Search for the cell housing the specified text and yield its (x, y) center coordinate. 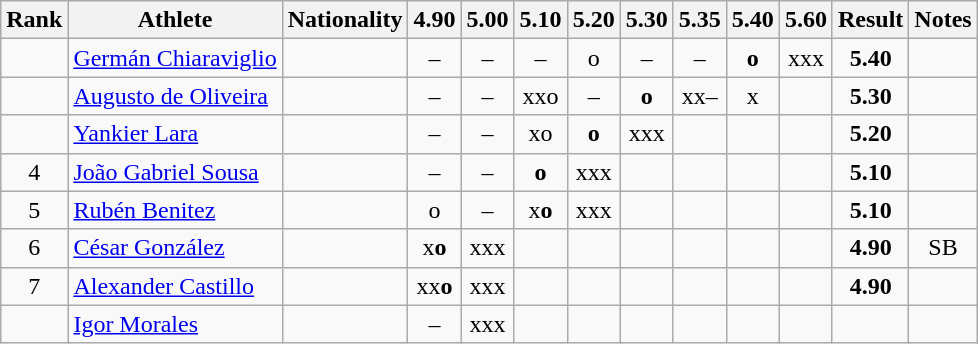
5.60 (806, 20)
Result (870, 20)
5.00 (488, 20)
5 (34, 210)
x (752, 96)
João Gabriel Sousa (175, 172)
SB (943, 248)
6 (34, 248)
Athlete (175, 20)
Germán Chiaraviglio (175, 58)
xx– (700, 96)
Rubén Benitez (175, 210)
Rank (34, 20)
5.35 (700, 20)
Igor Morales (175, 324)
Nationality (345, 20)
Yankier Lara (175, 134)
Augusto de Oliveira (175, 96)
4 (34, 172)
7 (34, 286)
César González (175, 248)
Notes (943, 20)
Alexander Castillo (175, 286)
